Identify which cell holds the provided text, then report its (x, y) central coordinate. 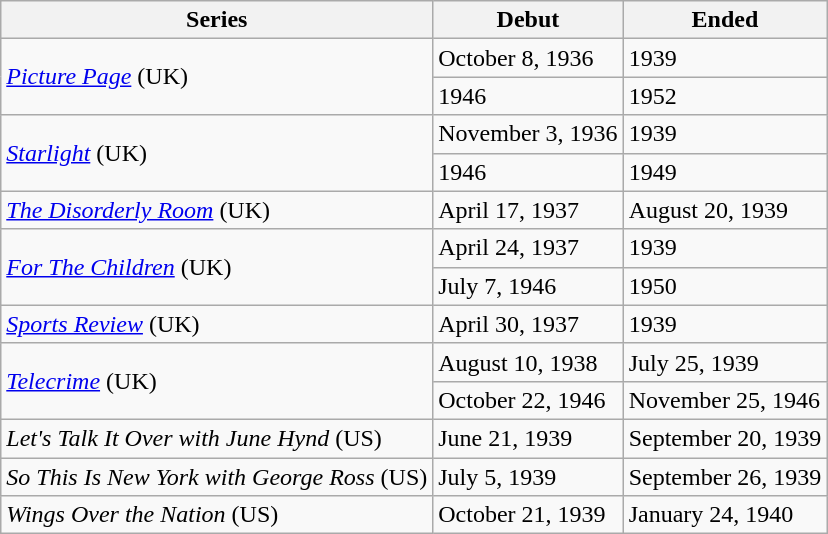
Let's Talk It Over with June Hynd (US) (217, 438)
January 24, 1940 (725, 515)
September 26, 1939 (725, 477)
1950 (725, 286)
For The Children (UK) (217, 267)
August 20, 1939 (725, 210)
July 5, 1939 (528, 477)
August 10, 1938 (528, 362)
1949 (725, 172)
The Disorderly Room (UK) (217, 210)
July 25, 1939 (725, 362)
June 21, 1939 (528, 438)
November 3, 1936 (528, 134)
April 17, 1937 (528, 210)
July 7, 1946 (528, 286)
Picture Page (UK) (217, 77)
September 20, 1939 (725, 438)
October 21, 1939 (528, 515)
1952 (725, 96)
October 8, 1936 (528, 58)
November 25, 1946 (725, 400)
April 24, 1937 (528, 248)
October 22, 1946 (528, 400)
Debut (528, 20)
Sports Review (UK) (217, 324)
Telecrime (UK) (217, 381)
April 30, 1937 (528, 324)
So This Is New York with George Ross (US) (217, 477)
Series (217, 20)
Wings Over the Nation (US) (217, 515)
Starlight (UK) (217, 153)
Ended (725, 20)
